Capture the cell that displays the provided text and extract its [x, y] central coordinate. 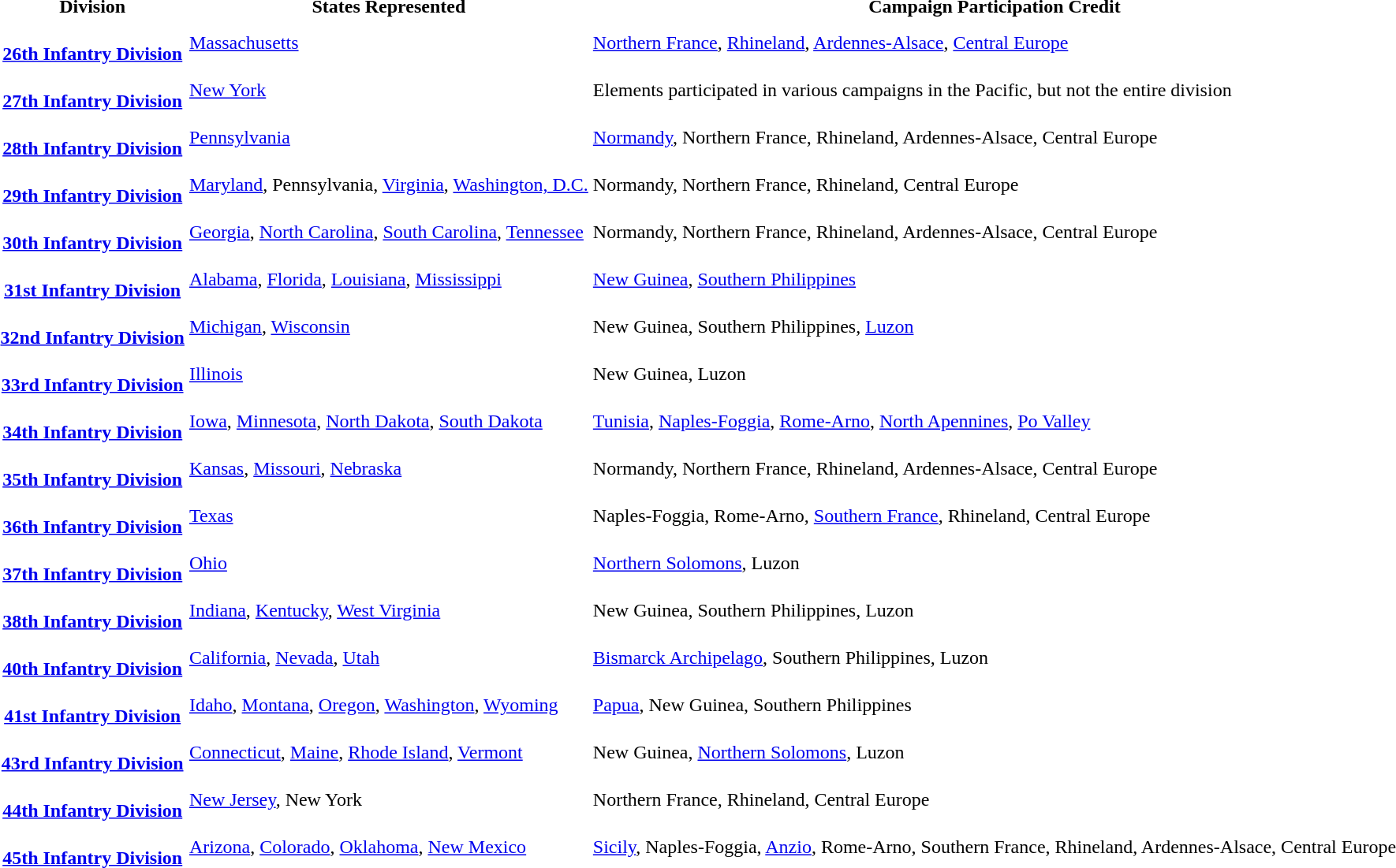
Illinois [388, 374]
Georgia, North Carolina, South Carolina, Tennessee [388, 232]
Pennsylvania [388, 137]
New Jersey, New York [388, 799]
Kansas, Missouri, Nebraska [388, 468]
Idaho, Montana, Oregon, Washington, Wyoming [388, 705]
New York [388, 90]
Iowa, Minnesota, North Dakota, South Dakota [388, 421]
Alabama, Florida, Louisiana, Mississippi [388, 279]
Maryland, Pennsylvania, Virginia, Washington, D.C. [388, 184]
Indiana, Kentucky, West Virginia [388, 610]
California, Nevada, Utah [388, 658]
Texas [388, 516]
Ohio [388, 563]
Michigan, Wisconsin [388, 326]
Massachusetts [388, 43]
Connecticut, Maine, Rhode Island, Vermont [388, 752]
